Return the [x, y] coordinate for the center point of the cell that contains the specified text.  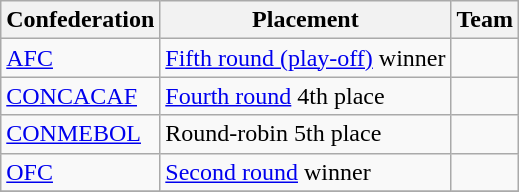
Fourth round 4th place [306, 96]
AFC [80, 58]
Placement [306, 20]
CONCACAF [80, 96]
OFC [80, 172]
Fifth round (play-off) winner [306, 58]
Round-robin 5th place [306, 134]
Team [485, 20]
Second round winner [306, 172]
Confederation [80, 20]
CONMEBOL [80, 134]
